Scan for the cell matching the given text and deliver its [x, y] coordinate at center. 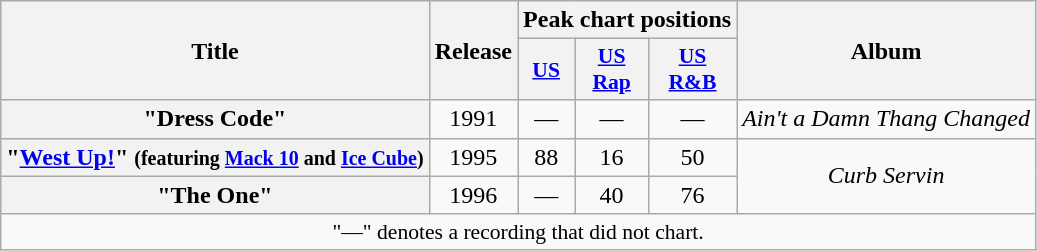
Title [215, 50]
1991 [473, 119]
1995 [473, 157]
Peak chart positions [628, 20]
"Dress Code" [215, 119]
US [546, 70]
16 [612, 157]
Ain't a Damn Thang Changed [886, 119]
Album [886, 50]
Curb Servin [886, 176]
40 [612, 195]
76 [692, 195]
Release [473, 50]
USRap [612, 70]
1996 [473, 195]
"—" denotes a recording that did not chart. [518, 232]
USR&B [692, 70]
88 [546, 157]
50 [692, 157]
"The One" [215, 195]
"West Up!" (featuring Mack 10 and Ice Cube) [215, 157]
